Return the (x, y) coordinate for the center point of the cell that contains the specified text.  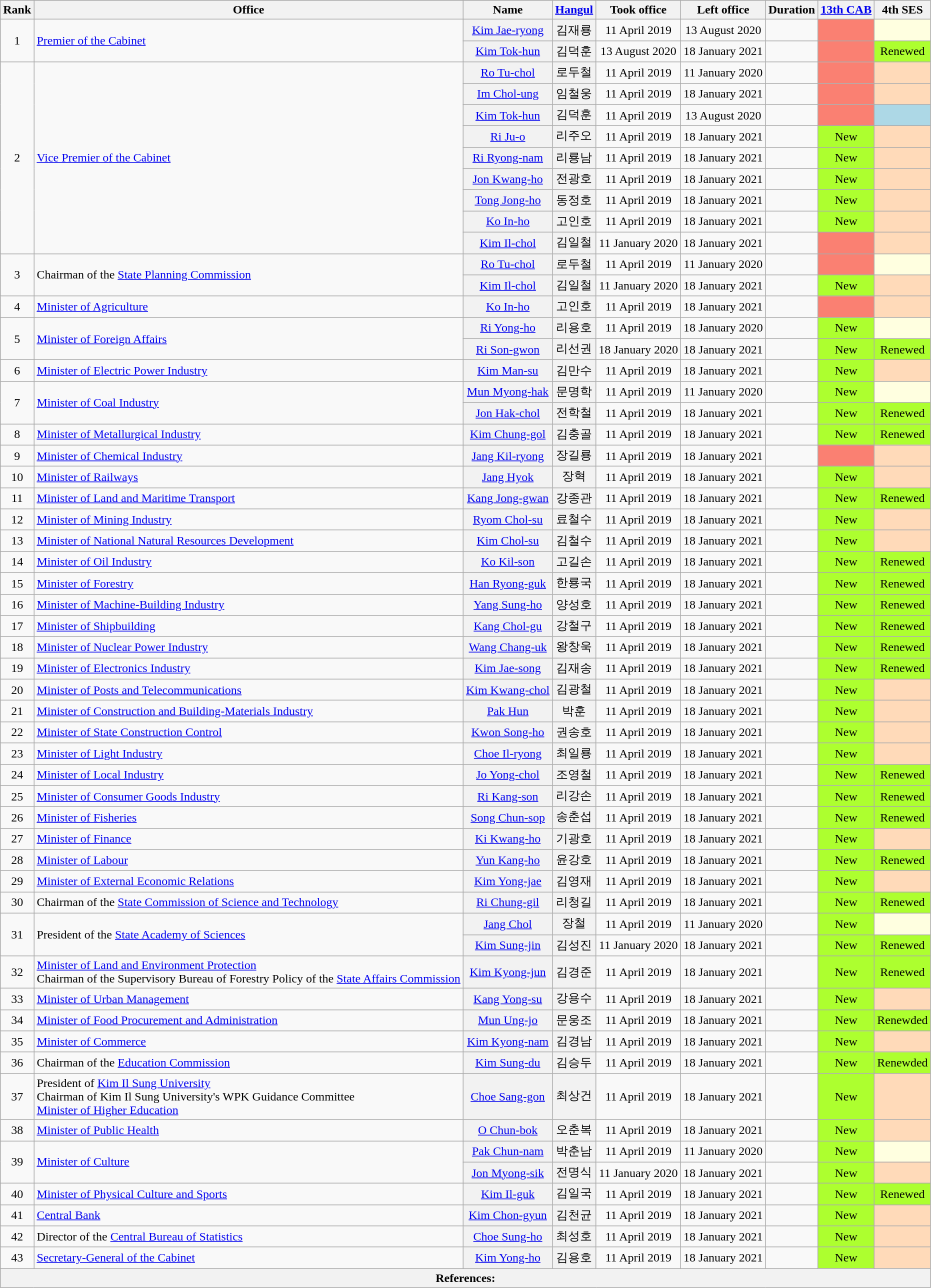
16 (17, 605)
Minister of Labour (249, 860)
료철수 (574, 520)
Choe Sang-gon (507, 1096)
Choe Il-ryong (507, 754)
President of the State Academy of Sciences (249, 934)
Kang Jong-gwan (507, 498)
김재룡 (574, 30)
41 (17, 1215)
Minister of Oil Industry (249, 562)
Minister of Electric Power Industry (249, 371)
Kim Chung-gol (507, 435)
Kim Il-guk (507, 1194)
References: (465, 1278)
42 (17, 1237)
Jon Hak-chol (507, 413)
Chairman of the State Commission of Science and Technology (249, 903)
Minister of Nuclear Power Industry (249, 647)
김영재 (574, 881)
Minister of Forestry (249, 583)
Ko Kil-son (507, 562)
9 (17, 456)
Office (249, 10)
Minister of Local Industry (249, 775)
왕창욱 (574, 647)
Minister of Physical Culture and Sports (249, 1194)
Kim Kyong-jun (507, 972)
4th SES (902, 10)
33 (17, 999)
윤강호 (574, 860)
21 (17, 711)
Kim Jae-ryong (507, 30)
40 (17, 1194)
문웅조 (574, 1020)
김용호 (574, 1258)
43 (17, 1258)
Duration (791, 10)
5 (17, 339)
Vice Premier of the Cabinet (249, 158)
Minister of Electronics Industry (249, 669)
Kang Chol-gu (507, 626)
26 (17, 818)
Kang Yong-su (507, 999)
President of Kim Il Sung UniversityChairman of Kim Il Sung University's WPK Guidance CommitteeMinister of Higher Education (249, 1096)
장혁 (574, 477)
Minister of Machine-Building Industry (249, 605)
오춘복 (574, 1130)
Wang Chang-uk (507, 647)
15 (17, 583)
리강손 (574, 796)
Jang Kil-ryong (507, 456)
O Chun-bok (507, 1130)
동정호 (574, 200)
10 (17, 477)
Ryom Chol-su (507, 520)
13 (17, 541)
Kim Sung-jin (507, 945)
31 (17, 934)
39 (17, 1162)
Chairman of the Education Commission (249, 1063)
기광호 (574, 839)
13th CAB (846, 10)
Ri Ju-o (507, 137)
Tong Jong-ho (507, 200)
Jon Kwang-ho (507, 179)
22 (17, 732)
고길손 (574, 562)
Minister of Coal Industry (249, 402)
20 (17, 690)
Yang Sung-ho (507, 605)
Ri Yong-ho (507, 328)
Pak Hun (507, 711)
Minister of Land and Environment ProtectionChairman of the Supervisory Bureau of Forestry Policy of the State Affairs Commission (249, 972)
김충골 (574, 435)
Kim Kwang-chol (507, 690)
Minister of Food Procurement and Administration (249, 1020)
송춘섭 (574, 818)
Song Chun-sop (507, 818)
Jon Myong-sik (507, 1173)
최일룡 (574, 754)
Minister of Public Health (249, 1130)
강종관 (574, 498)
강철구 (574, 626)
Minister of Culture (249, 1162)
Secretary-General of the Cabinet (249, 1258)
Minister of Shipbuilding (249, 626)
Minister of Metallurgical Industry (249, 435)
Kwon Song-ho (507, 732)
6 (17, 371)
최상건 (574, 1096)
리청길 (574, 903)
김만수 (574, 371)
37 (17, 1096)
김일국 (574, 1194)
Minister of Construction and Building-Materials Industry (249, 711)
리선권 (574, 349)
Ri Son-gwon (507, 349)
11 (17, 498)
Ri Kang-son (507, 796)
김경준 (574, 972)
Kim Chol-su (507, 541)
18 (17, 647)
Director of the Central Bureau of Statistics (249, 1237)
한룡국 (574, 583)
3 (17, 275)
1 (17, 41)
Hangul (574, 10)
Minister of Posts and Telecommunications (249, 690)
Mun Ung-jo (507, 1020)
7 (17, 402)
Premier of the Cabinet (249, 41)
34 (17, 1020)
38 (17, 1130)
17 (17, 626)
19 (17, 669)
Jo Yong-chol (507, 775)
장철 (574, 924)
Ki Kwang-ho (507, 839)
Took office (638, 10)
권송호 (574, 732)
Minister of Light Industry (249, 754)
Minister of Agriculture (249, 307)
문명학 (574, 392)
Ri Chung-gil (507, 903)
Kim Yong-jae (507, 881)
35 (17, 1042)
Kim Chon-gyun (507, 1215)
박춘남 (574, 1152)
2 (17, 158)
Yun Kang-ho (507, 860)
24 (17, 775)
Minister of Fisheries (249, 818)
김승두 (574, 1063)
임철웅 (574, 94)
전학철 (574, 413)
12 (17, 520)
Minister of Railways (249, 477)
Minister of Commerce (249, 1042)
전광호 (574, 179)
Ri Ryong-nam (507, 158)
Kim Man-su (507, 371)
Minister of Consumer Goods Industry (249, 796)
김광철 (574, 690)
최성호 (574, 1237)
Minister of National Natural Resources Development (249, 541)
36 (17, 1063)
Left office (723, 10)
전명식 (574, 1173)
28 (17, 860)
Central Bank (249, 1215)
양성호 (574, 605)
박훈 (574, 711)
Rank (17, 10)
Kim Sung-du (507, 1063)
Choe Sung-ho (507, 1237)
김철수 (574, 541)
Jang Hyok (507, 477)
Minister of Chemical Industry (249, 456)
Minister of State Construction Control (249, 732)
리주오 (574, 137)
리룡남 (574, 158)
Minister of Mining Industry (249, 520)
김성진 (574, 945)
Pak Chun-nam (507, 1152)
25 (17, 796)
23 (17, 754)
4 (17, 307)
리용호 (574, 328)
Han Ryong-guk (507, 583)
Kim Jae-song (507, 669)
Chairman of the State Planning Commission (249, 275)
27 (17, 839)
김재송 (574, 669)
Im Chol-ung (507, 94)
29 (17, 881)
Kim Kyong-nam (507, 1042)
32 (17, 972)
Mun Myong-hak (507, 392)
Minister of Urban Management (249, 999)
Minister of External Economic Relations (249, 881)
Minister of Land and Maritime Transport (249, 498)
30 (17, 903)
강용수 (574, 999)
장길룡 (574, 456)
조영철 (574, 775)
김천균 (574, 1215)
14 (17, 562)
김경남 (574, 1042)
8 (17, 435)
Name (507, 10)
Kim Yong-ho (507, 1258)
Minister of Finance (249, 839)
Minister of Foreign Affairs (249, 339)
Jang Chol (507, 924)
